Identify which cell holds the provided text, then report its [x, y] central coordinate. 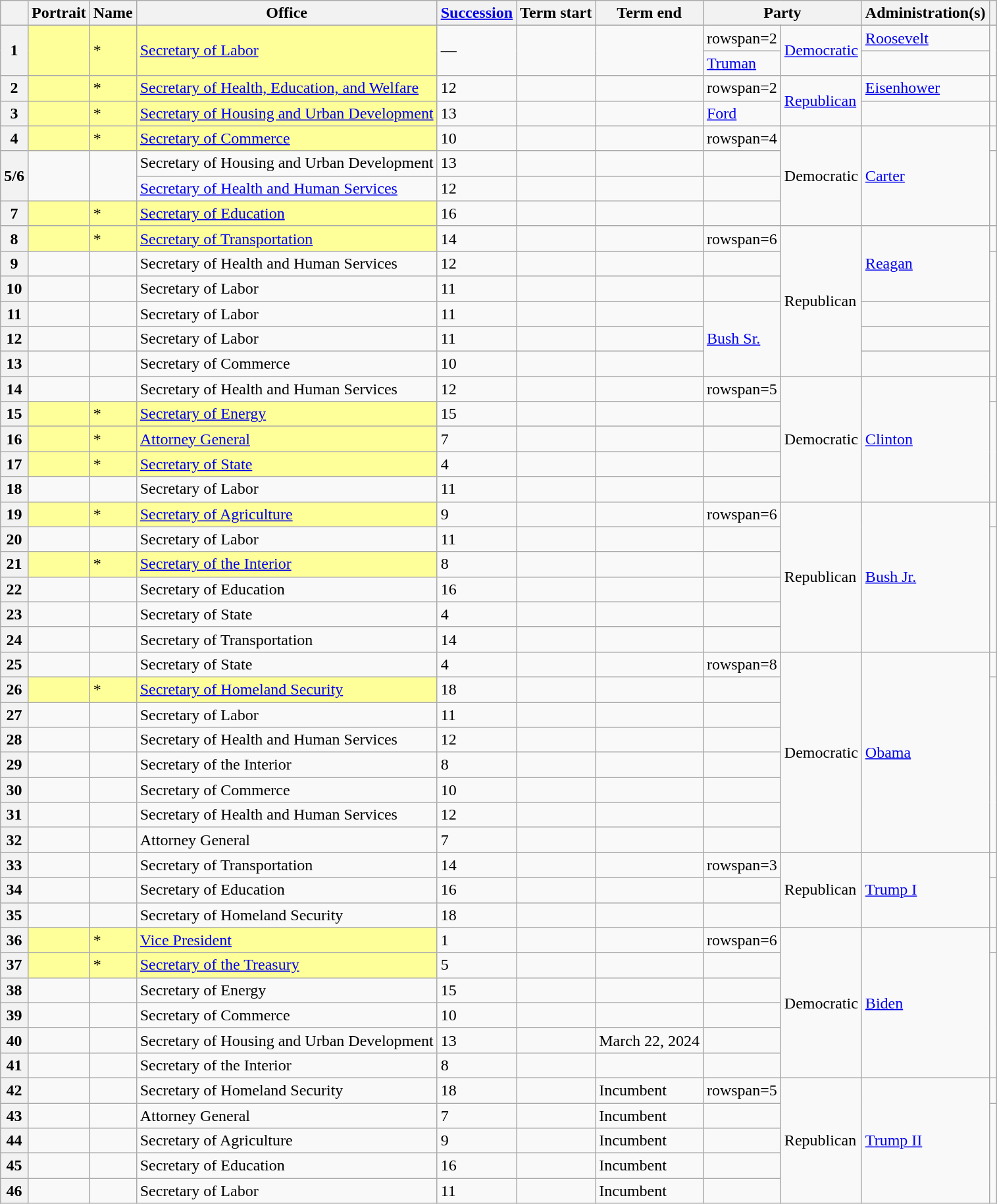
5/6 [14, 176]
41 [14, 1065]
38 [14, 990]
31 [14, 815]
42 [14, 1090]
3 [14, 113]
5 [476, 965]
Trump II [925, 1140]
2 [14, 88]
28 [14, 740]
29 [14, 765]
Clinton [925, 439]
rowspan=8 [742, 664]
Administration(s) [925, 13]
Truman [742, 63]
Name [113, 13]
Party [782, 13]
Trump I [925, 890]
Carter [925, 176]
Succession [476, 13]
44 [14, 1141]
rowspan=3 [742, 865]
Secretary of Health, Education, and Welfare [287, 88]
34 [14, 890]
40 [14, 1040]
Secretary of the Treasury [287, 965]
24 [14, 639]
17 [14, 464]
45 [14, 1166]
22 [14, 589]
20 [14, 539]
23 [14, 614]
25 [14, 664]
Vice President [287, 940]
Biden [925, 1003]
35 [14, 915]
Office [287, 13]
— [476, 51]
36 [14, 940]
21 [14, 564]
37 [14, 965]
33 [14, 865]
39 [14, 1015]
Portrait [59, 13]
Reagan [925, 263]
Term start [556, 13]
Roosevelt [925, 38]
46 [14, 1191]
rowspan=4 [742, 138]
Bush Sr. [742, 339]
Ford [742, 113]
43 [14, 1116]
Term end [650, 13]
32 [14, 840]
26 [14, 689]
Obama [925, 752]
Bush Jr. [925, 577]
March 22, 2024 [650, 1040]
27 [14, 714]
19 [14, 514]
Eisenhower [925, 88]
30 [14, 790]
